For the text-containing cell, return its midpoint in (X, Y) coordinate format. 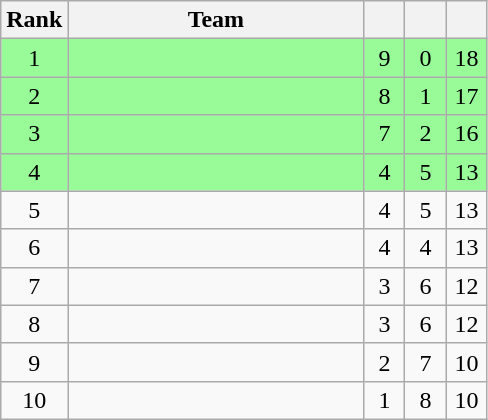
18 (466, 58)
Team (216, 20)
0 (426, 58)
16 (466, 134)
Rank (34, 20)
17 (466, 96)
